Search for the cell housing the specified text and yield its [X, Y] center coordinate. 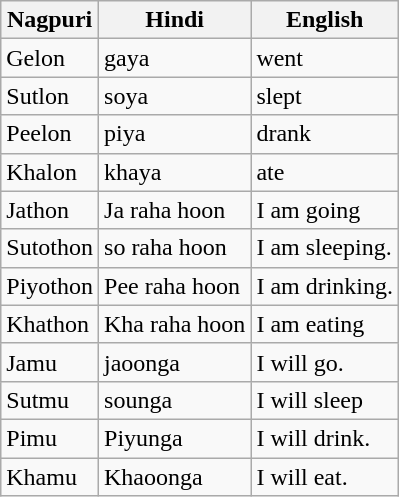
Sutothon [50, 248]
Sutlon [50, 96]
English [325, 20]
Pee raha hoon [175, 286]
so raha hoon [175, 248]
jaoonga [175, 362]
piya [175, 134]
Khamu [50, 477]
Peelon [50, 134]
I will go. [325, 362]
I am drinking. [325, 286]
Nagpuri [50, 20]
soya [175, 96]
ate [325, 172]
slept [325, 96]
Kha raha hoon [175, 324]
I will drink. [325, 438]
Piyunga [175, 438]
gaya [175, 58]
Jamu [50, 362]
Khathon [50, 324]
went [325, 58]
Khaoonga [175, 477]
I will sleep [325, 400]
Piyothon [50, 286]
khaya [175, 172]
Ja raha hoon [175, 210]
I am sleeping. [325, 248]
I am eating [325, 324]
I will eat. [325, 477]
Khalon [50, 172]
Pimu [50, 438]
Hindi [175, 20]
drank [325, 134]
Sutmu [50, 400]
Jathon [50, 210]
sounga [175, 400]
Gelon [50, 58]
I am going [325, 210]
